Search for the cell housing the specified text and yield its [X, Y] center coordinate. 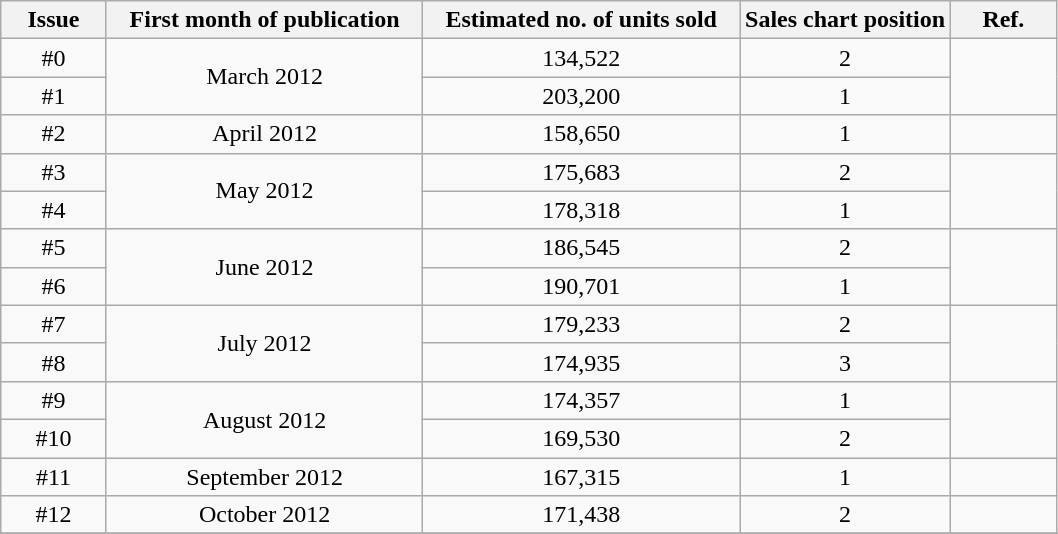
Estimated no. of units sold [582, 20]
#1 [54, 96]
3 [846, 362]
190,701 [582, 286]
203,200 [582, 96]
178,318 [582, 210]
#0 [54, 58]
#3 [54, 172]
Issue [54, 20]
#10 [54, 438]
#2 [54, 134]
July 2012 [264, 343]
134,522 [582, 58]
#4 [54, 210]
September 2012 [264, 477]
174,357 [582, 400]
October 2012 [264, 515]
175,683 [582, 172]
167,315 [582, 477]
#12 [54, 515]
171,438 [582, 515]
179,233 [582, 324]
158,650 [582, 134]
#9 [54, 400]
Ref. [1004, 20]
May 2012 [264, 191]
April 2012 [264, 134]
June 2012 [264, 267]
March 2012 [264, 77]
#8 [54, 362]
Sales chart position [846, 20]
#6 [54, 286]
#11 [54, 477]
186,545 [582, 248]
#7 [54, 324]
#5 [54, 248]
169,530 [582, 438]
First month of publication [264, 20]
174,935 [582, 362]
August 2012 [264, 419]
